Locate the cell with the specified text and output its (x, y) center coordinate. 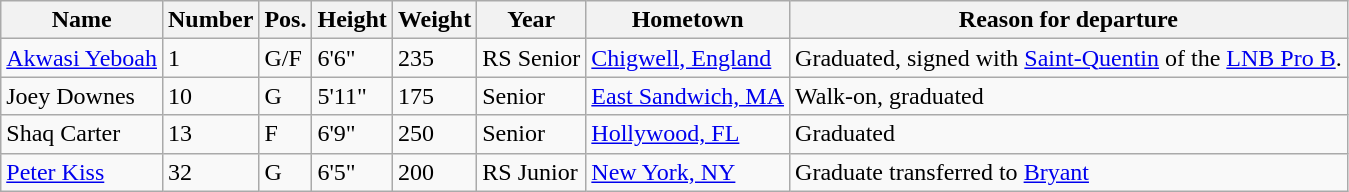
Graduated (1069, 134)
6'6" (352, 58)
5'11" (352, 96)
32 (210, 172)
Reason for departure (1069, 20)
Number (210, 20)
Joey Downes (82, 96)
6'9" (352, 134)
East Sandwich, MA (688, 96)
10 (210, 96)
Height (352, 20)
6'5" (352, 172)
250 (434, 134)
G/F (286, 58)
Graduated, signed with Saint-Quentin of the LNB Pro B. (1069, 58)
Chigwell, England (688, 58)
175 (434, 96)
RS Senior (532, 58)
200 (434, 172)
Akwasi Yeboah (82, 58)
Pos. (286, 20)
RS Junior (532, 172)
Shaq Carter (82, 134)
Hometown (688, 20)
1 (210, 58)
235 (434, 58)
New York, NY (688, 172)
F (286, 134)
Hollywood, FL (688, 134)
Walk-on, graduated (1069, 96)
13 (210, 134)
Graduate transferred to Bryant (1069, 172)
Peter Kiss (82, 172)
Year (532, 20)
Name (82, 20)
Weight (434, 20)
